Output the [X, Y] coordinate of the center of the cell containing the given text.  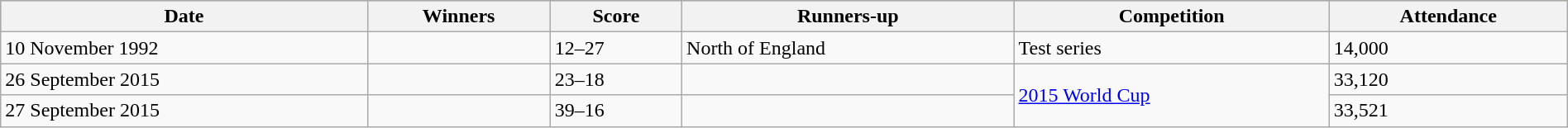
Test series [1171, 48]
Date [184, 17]
14,000 [1448, 48]
Attendance [1448, 17]
33,120 [1448, 79]
Score [615, 17]
26 September 2015 [184, 79]
39–16 [615, 111]
23–18 [615, 79]
27 September 2015 [184, 111]
10 November 1992 [184, 48]
Winners [458, 17]
Runners-up [849, 17]
2015 World Cup [1171, 95]
33,521 [1448, 111]
12–27 [615, 48]
North of England [849, 48]
Competition [1171, 17]
